Output the [x, y] coordinate of the center of the cell containing the given text.  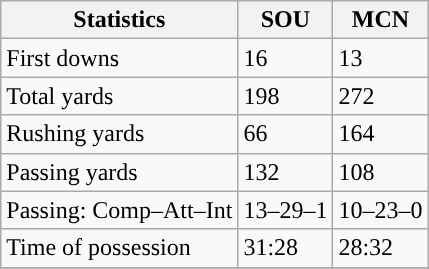
28:32 [380, 248]
Total yards [120, 96]
198 [286, 96]
13–29–1 [286, 210]
16 [286, 58]
SOU [286, 20]
Time of possession [120, 248]
Passing: Comp–Att–Int [120, 210]
Rushing yards [120, 134]
Statistics [120, 20]
10–23–0 [380, 210]
108 [380, 172]
31:28 [286, 248]
132 [286, 172]
13 [380, 58]
MCN [380, 20]
164 [380, 134]
66 [286, 134]
Passing yards [120, 172]
First downs [120, 58]
272 [380, 96]
